Pinpoint the cell where the given text exists, returning its (x, y) midpoint coordinate. 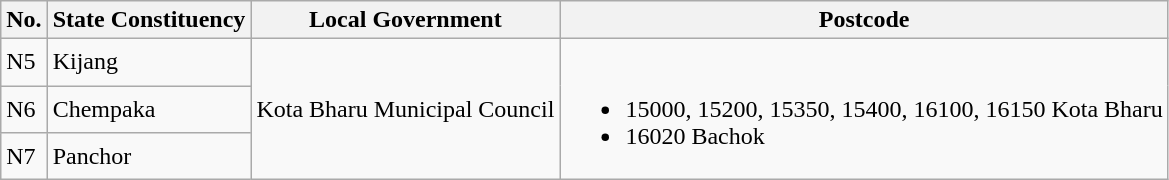
Panchor (149, 156)
No. (24, 20)
Local Government (406, 20)
N7 (24, 156)
Kota Bharu Municipal Council (406, 109)
Chempaka (149, 110)
N5 (24, 62)
15000, 15200, 15350, 15400, 16100, 16150 Kota Bharu16020 Bachok (864, 109)
Kijang (149, 62)
Postcode (864, 20)
State Constituency (149, 20)
N6 (24, 110)
